Identify which cell holds the provided text, then report its (x, y) central coordinate. 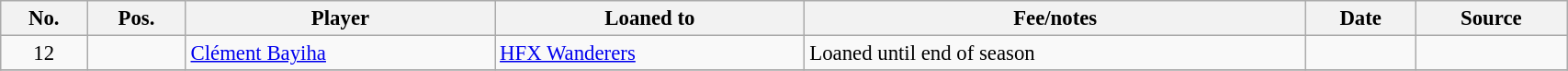
12 (44, 53)
Player (340, 18)
Pos. (136, 18)
HFX Wanderers (650, 53)
Loaned to (650, 18)
Source (1492, 18)
No. (44, 18)
Loaned until end of season (1055, 53)
Fee/notes (1055, 18)
Clément Bayiha (340, 53)
Date (1360, 18)
